Determine the (x, y) coordinate at the center of the cell enclosing the given text.  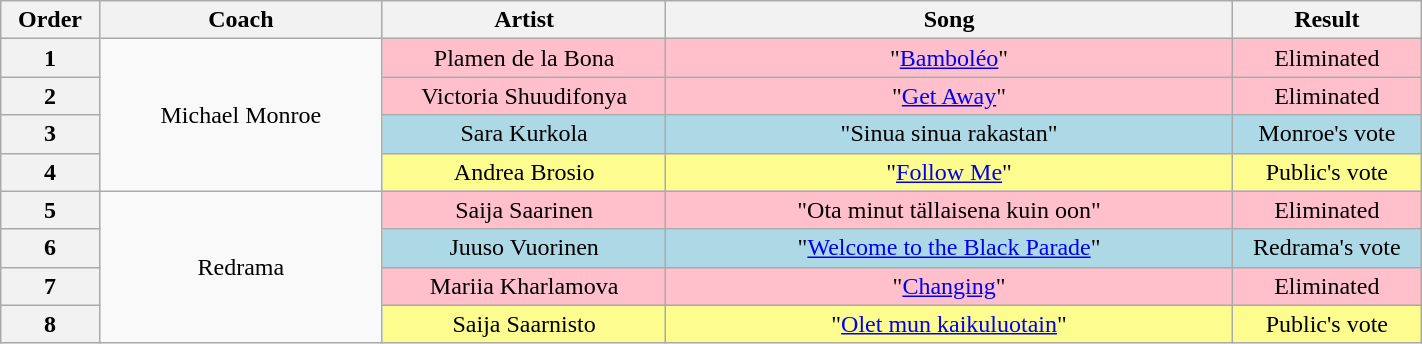
"Changing" (950, 286)
Redrama (240, 267)
8 (50, 324)
Plamen de la Bona (524, 58)
6 (50, 248)
Order (50, 20)
5 (50, 210)
Sara Kurkola (524, 134)
7 (50, 286)
Juuso Vuorinen (524, 248)
Monroe's vote (1326, 134)
"Sinua sinua rakastan" (950, 134)
Andrea Brosio (524, 172)
Saija Saarnisto (524, 324)
"Welcome to the Black Parade" (950, 248)
4 (50, 172)
Coach (240, 20)
Victoria Shuudifonya (524, 96)
Result (1326, 20)
"Ota minut tällaisena kuin oon" (950, 210)
Michael Monroe (240, 115)
"Get Away" (950, 96)
Song (950, 20)
3 (50, 134)
1 (50, 58)
"Olet mun kaikuluotain" (950, 324)
Artist (524, 20)
Redrama's vote (1326, 248)
Mariia Kharlamova (524, 286)
"Follow Me" (950, 172)
"Bamboléo" (950, 58)
2 (50, 96)
Saija Saarinen (524, 210)
